Capture the cell that displays the provided text and extract its [X, Y] central coordinate. 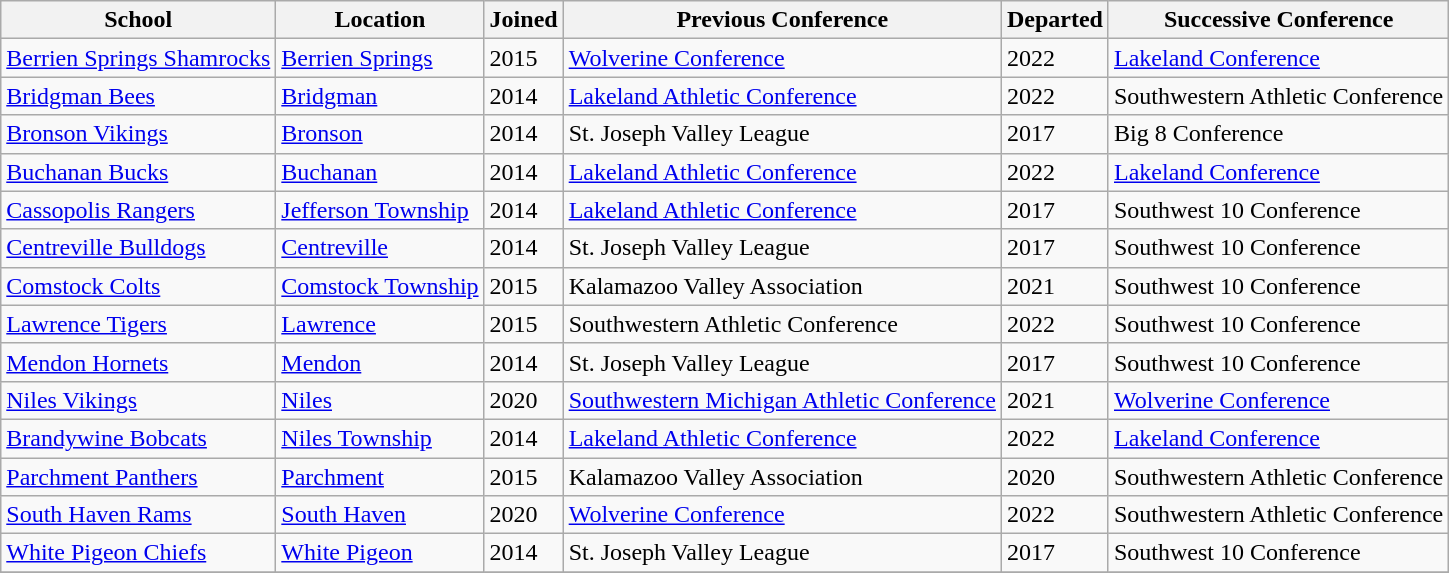
South Haven Rams [138, 515]
Centreville [380, 248]
Lawrence Tigers [138, 324]
Bronson [380, 134]
Buchanan Bucks [138, 172]
Previous Conference [782, 20]
Berrien Springs [380, 58]
Parchment [380, 477]
Lawrence [380, 324]
Mendon [380, 362]
Bronson Vikings [138, 134]
Niles Vikings [138, 400]
Niles [380, 400]
White Pigeon [380, 553]
Cassopolis Rangers [138, 210]
Comstock Township [380, 286]
School [138, 20]
Mendon Hornets [138, 362]
Buchanan [380, 172]
Successive Conference [1278, 20]
Joined [524, 20]
Brandywine Bobcats [138, 438]
South Haven [380, 515]
Jefferson Township [380, 210]
Niles Township [380, 438]
Southwestern Michigan Athletic Conference [782, 400]
White Pigeon Chiefs [138, 553]
Parchment Panthers [138, 477]
Bridgman [380, 96]
Comstock Colts [138, 286]
Location [380, 20]
Berrien Springs Shamrocks [138, 58]
Departed [1054, 20]
Big 8 Conference [1278, 134]
Bridgman Bees [138, 96]
Centreville Bulldogs [138, 248]
